Return [x, y] of the center of cell containing provided text 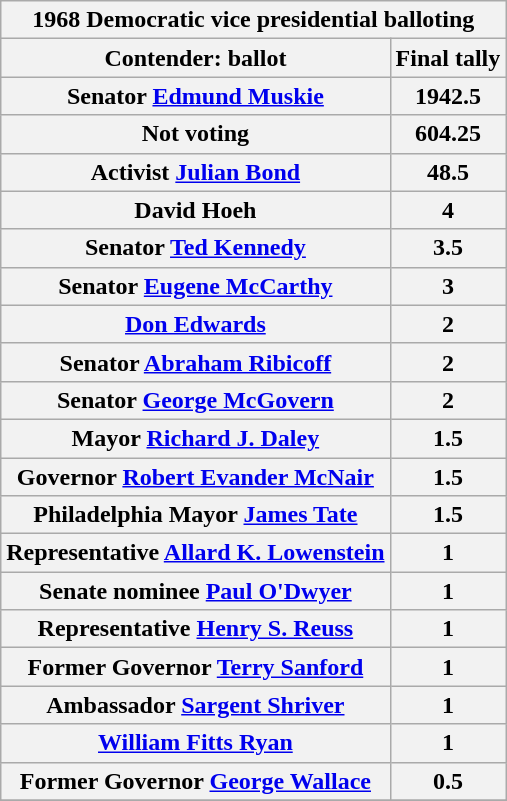
Senator Edmund Muskie [196, 96]
3.5 [448, 248]
Not voting [196, 134]
1942.5 [448, 96]
William Fitts Ryan [196, 743]
Former Governor George Wallace [196, 781]
1968 Democratic vice presidential balloting [254, 20]
Philadelphia Mayor James Tate [196, 515]
0.5 [448, 781]
Senator Abraham Ribicoff [196, 362]
Representative Allard K. Lowenstein [196, 553]
Senate nominee Paul O'Dwyer [196, 591]
Contender: ballot [196, 58]
Senator Ted Kennedy [196, 248]
3 [448, 286]
Representative Henry S. Reuss [196, 629]
David Hoeh [196, 210]
604.25 [448, 134]
Ambassador Sargent Shriver [196, 705]
Mayor Richard J. Daley [196, 438]
Former Governor Terry Sanford [196, 667]
Don Edwards [196, 324]
Senator George McGovern [196, 400]
Senator Eugene McCarthy [196, 286]
4 [448, 210]
Activist Julian Bond [196, 172]
Final tally [448, 58]
48.5 [448, 172]
Governor Robert Evander McNair [196, 477]
